From the cell containing the given text, extract its center point as (X, Y) coordinate. 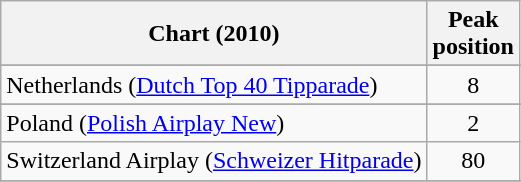
Netherlands (Dutch Top 40 Tipparade) (214, 85)
Peakposition (473, 34)
Poland (Polish Airplay New) (214, 123)
8 (473, 85)
Chart (2010) (214, 34)
2 (473, 123)
80 (473, 161)
Switzerland Airplay (Schweizer Hitparade) (214, 161)
